Pinpoint the cell where the given text exists, returning its (x, y) midpoint coordinate. 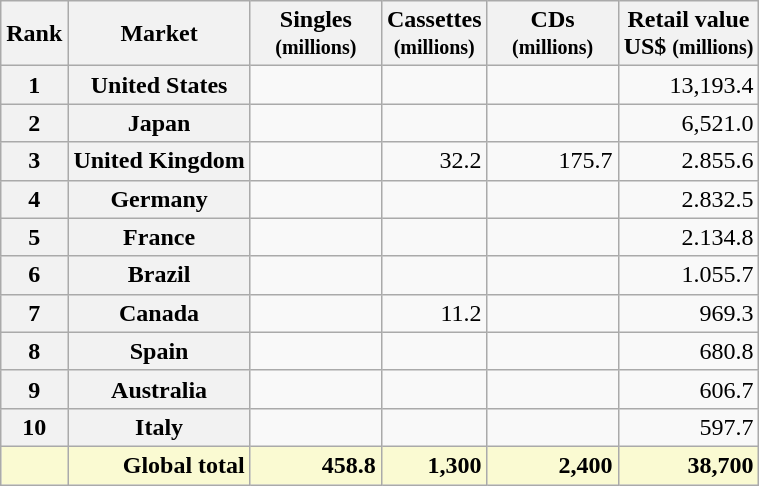
1,300 (434, 465)
France (159, 237)
Global total (159, 465)
Spain (159, 351)
969.3 (688, 313)
Italy (159, 427)
680.8 (688, 351)
9 (34, 389)
Australia (159, 389)
2,400 (552, 465)
8 (34, 351)
4 (34, 199)
5 (34, 237)
CDs (millions) (552, 34)
1.055.7 (688, 275)
Canada (159, 313)
Germany (159, 199)
175.7 (552, 161)
Market (159, 34)
6 (34, 275)
13,193.4 (688, 85)
458.8 (316, 465)
32.2 (434, 161)
Cassettes(millions) (434, 34)
United Kingdom (159, 161)
2 (34, 123)
Retail valueUS$ (millions) (688, 34)
11.2 (434, 313)
7 (34, 313)
Japan (159, 123)
3 (34, 161)
2.855.6 (688, 161)
2.832.5 (688, 199)
38,700 (688, 465)
Brazil (159, 275)
6,521.0 (688, 123)
10 (34, 427)
Singles (millions) (316, 34)
1 (34, 85)
2.134.8 (688, 237)
Rank (34, 34)
597.7 (688, 427)
606.7 (688, 389)
United States (159, 85)
